From the cell containing the given text, extract its center point as [x, y] coordinate. 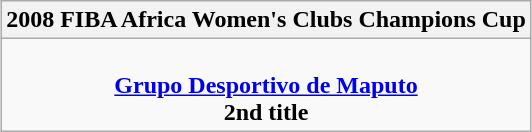
2008 FIBA Africa Women's Clubs Champions Cup [266, 20]
Grupo Desportivo de Maputo2nd title [266, 85]
